Pinpoint the cell where the given text exists, returning its (x, y) midpoint coordinate. 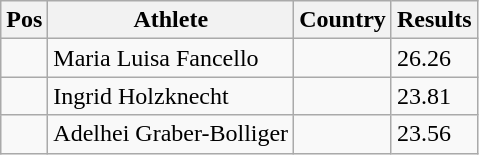
Ingrid Holzknecht (171, 96)
Country (343, 20)
Athlete (171, 20)
23.56 (434, 134)
Results (434, 20)
Adelhei Graber-Bolliger (171, 134)
Maria Luisa Fancello (171, 58)
Pos (24, 20)
23.81 (434, 96)
26.26 (434, 58)
